Pinpoint the cell where the given text exists, returning its [x, y] midpoint coordinate. 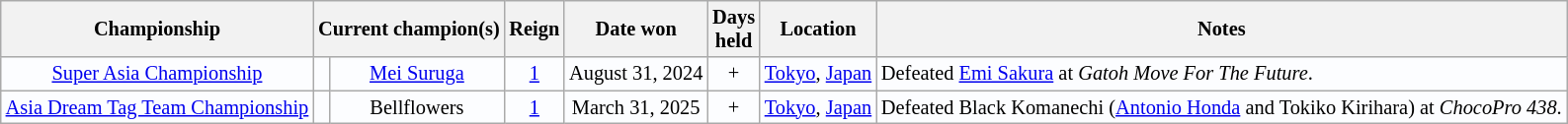
March 31, 2025 [636, 107]
Daysheld [733, 29]
Date won [636, 29]
Mei Suruga [417, 74]
Asia Dream Tag Team Championship [157, 107]
August 31, 2024 [636, 74]
Reign [536, 29]
Super Asia Championship [157, 74]
Notes [1221, 29]
Bellflowers [417, 107]
Defeated Emi Sakura at Gatoh Move For The Future. [1221, 74]
Location [818, 29]
Defeated Black Komanechi (Antonio Honda and Tokiko Kirihara) at ChocoPro 438. [1221, 107]
Championship [157, 29]
Current champion(s) [409, 29]
